Scan for the cell matching the given text and deliver its (X, Y) coordinate at center. 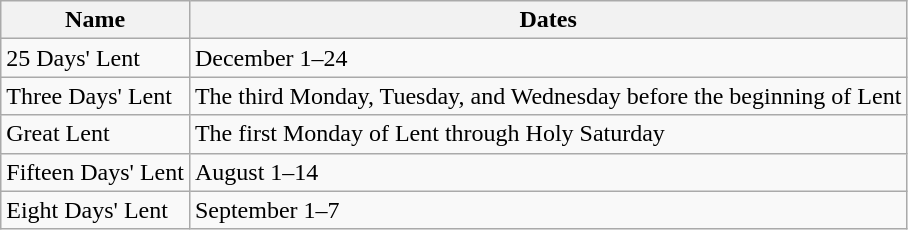
Dates (548, 20)
Fifteen Days' Lent (96, 172)
Name (96, 20)
Three Days' Lent (96, 96)
August 1–14 (548, 172)
September 1–7 (548, 210)
December 1–24 (548, 58)
Great Lent (96, 134)
The first Monday of Lent through Holy Saturday (548, 134)
Eight Days' Lent (96, 210)
25 Days' Lent (96, 58)
The third Monday, Tuesday, and Wednesday before the beginning of Lent (548, 96)
